Extract the [x, y] coordinate from the center of the cell holding the provided text.  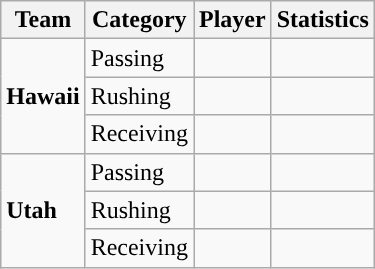
Utah [43, 210]
Player [233, 20]
Hawaii [43, 96]
Statistics [322, 20]
Team [43, 20]
Category [139, 20]
